Detect which cell encompasses the target text, then output its (X, Y) center coordinate. 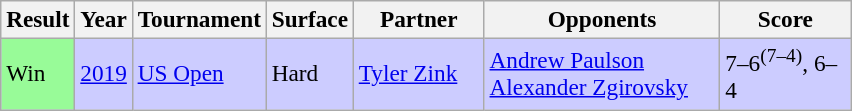
2019 (104, 74)
Partner (418, 19)
Hard (310, 74)
Tyler Zink (418, 74)
Andrew Paulson Alexander Zgirovsky (602, 74)
Score (786, 19)
Year (104, 19)
US Open (199, 74)
7–6(7–4), 6–4 (786, 74)
Opponents (602, 19)
Win (38, 74)
Tournament (199, 19)
Surface (310, 19)
Result (38, 19)
